Identify which cell holds the provided text, then report its [x, y] central coordinate. 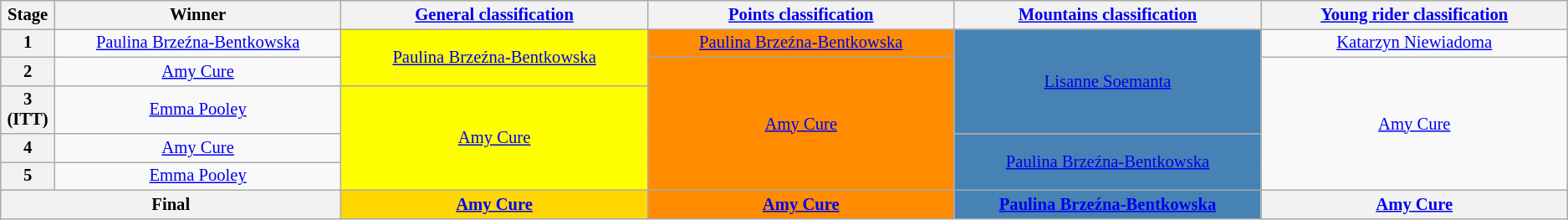
Stage [28, 14]
3 (ITT) [28, 110]
Mountains classification [1107, 14]
Final [171, 204]
1 [28, 43]
General classification [495, 14]
Lisanne Soemanta [1107, 80]
Points classification [801, 14]
Katarzyn Niewiadoma [1415, 43]
2 [28, 71]
Young rider classification [1415, 14]
Winner [197, 14]
4 [28, 148]
5 [28, 176]
